Identify which cell holds the provided text, then report its (X, Y) central coordinate. 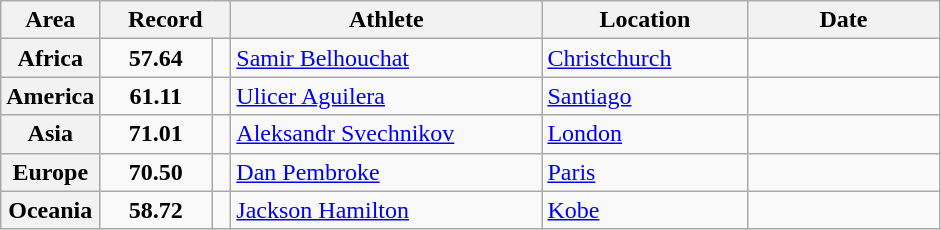
Paris (645, 172)
Christchurch (645, 58)
58.72 (156, 210)
Area (50, 20)
Athlete (386, 20)
London (645, 134)
71.01 (156, 134)
Africa (50, 58)
Date (844, 20)
Location (645, 20)
Kobe (645, 210)
57.64 (156, 58)
Santiago (645, 96)
Dan Pembroke (386, 172)
America (50, 96)
70.50 (156, 172)
Samir Belhouchat (386, 58)
Ulicer Aguilera (386, 96)
Asia (50, 134)
61.11 (156, 96)
Aleksandr Svechnikov (386, 134)
Europe (50, 172)
Jackson Hamilton (386, 210)
Oceania (50, 210)
Record (166, 20)
